Determine the (x, y) coordinate at the center of the cell enclosing the given text.  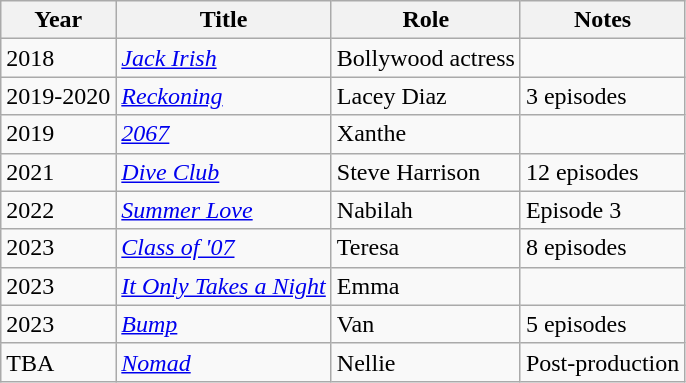
2019 (58, 134)
Emma (426, 286)
Dive Club (224, 172)
TBA (58, 362)
Summer Love (224, 210)
It Only Takes a Night (224, 286)
Role (426, 20)
Bump (224, 324)
2021 (58, 172)
2022 (58, 210)
2067 (224, 134)
8 episodes (602, 248)
Jack Irish (224, 58)
Post-production (602, 362)
2018 (58, 58)
Reckoning (224, 96)
Nabilah (426, 210)
Notes (602, 20)
3 episodes (602, 96)
Teresa (426, 248)
2019-2020 (58, 96)
5 episodes (602, 324)
Lacey Diaz (426, 96)
Van (426, 324)
12 episodes (602, 172)
Year (58, 20)
Steve Harrison (426, 172)
Class of '07 (224, 248)
Nomad (224, 362)
Episode 3 (602, 210)
Nellie (426, 362)
Bollywood actress (426, 58)
Xanthe (426, 134)
Title (224, 20)
